Provide the [X, Y] coordinate of the cell's center where the given text is located.  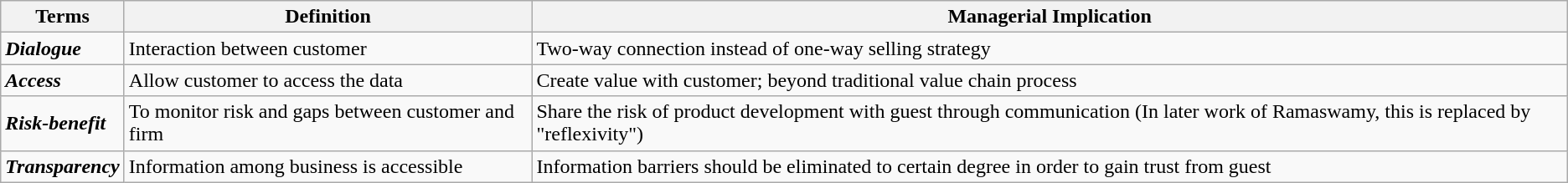
Interaction between customer [328, 48]
Allow customer to access the data [328, 80]
Managerial Implication [1050, 17]
Information barriers should be eliminated to certain degree in order to gain trust from guest [1050, 166]
Terms [63, 17]
Dialogue [63, 48]
Information among business is accessible [328, 166]
Transparency [63, 166]
Share the risk of product development with guest through communication (In later work of Ramaswamy, this is replaced by "reflexivity") [1050, 124]
Two-way connection instead of one-way selling strategy [1050, 48]
Create value with customer; beyond traditional value chain process [1050, 80]
Definition [328, 17]
Access [63, 80]
To monitor risk and gaps between customer and firm [328, 124]
Risk-benefit [63, 124]
